Return the (x, y) coordinate for the center point of the cell that contains the specified text.  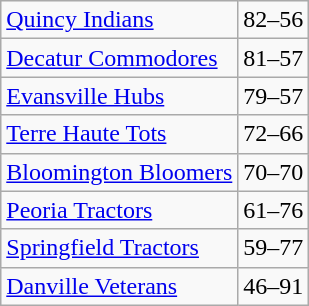
81–57 (274, 58)
Danville Veterans (120, 286)
70–70 (274, 172)
82–56 (274, 20)
59–77 (274, 248)
Bloomington Bloomers (120, 172)
Terre Haute Tots (120, 134)
61–76 (274, 210)
46–91 (274, 286)
72–66 (274, 134)
79–57 (274, 96)
Springfield Tractors (120, 248)
Decatur Commodores (120, 58)
Quincy Indians (120, 20)
Peoria Tractors (120, 210)
Evansville Hubs (120, 96)
